Detect which cell encompasses the target text, then output its (x, y) center coordinate. 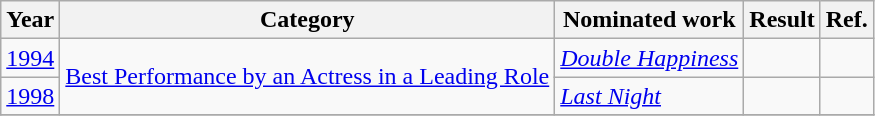
Category (308, 20)
1994 (30, 58)
Year (30, 20)
Result (782, 20)
Ref. (846, 20)
Double Happiness (650, 58)
Best Performance by an Actress in a Leading Role (308, 77)
Nominated work (650, 20)
1998 (30, 96)
Last Night (650, 96)
